Capture the cell that displays the provided text and extract its [X, Y] central coordinate. 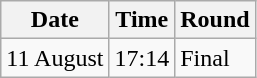
Date [55, 20]
Final [215, 58]
17:14 [142, 58]
Round [215, 20]
Time [142, 20]
11 August [55, 58]
